Extract the (X, Y) coordinate from the center of the cell holding the provided text.  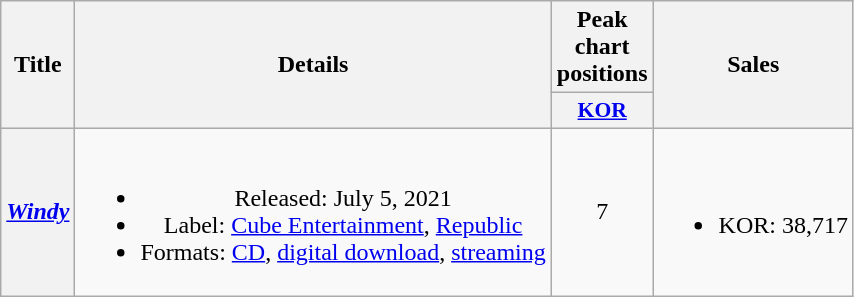
KOR: 38,717 (753, 212)
Sales (753, 65)
7 (602, 212)
Title (38, 65)
KOR (602, 111)
Windy (38, 212)
Released: July 5, 2021Label: Cube Entertainment, RepublicFormats: CD, digital download, streaming (313, 212)
Details (313, 65)
Peak chartpositions (602, 47)
